Return the [X, Y] coordinate for the center point of the cell that contains the specified text.  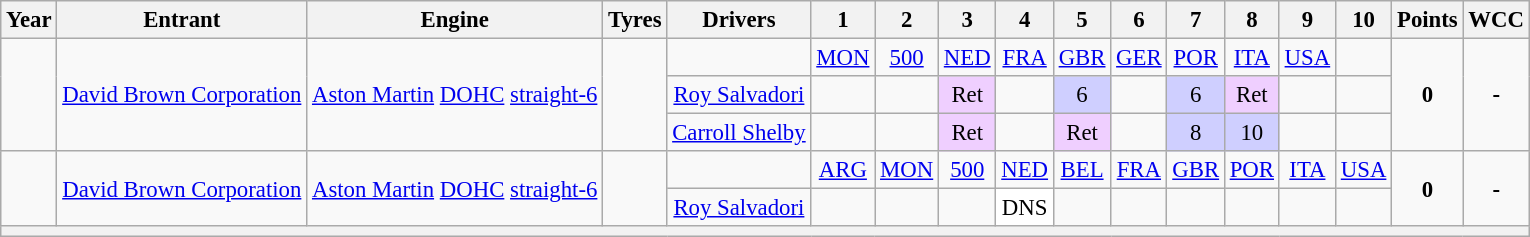
4 [1024, 20]
7 [1196, 20]
2 [907, 20]
Carroll Shelby [739, 133]
BEL [1082, 170]
DNS [1024, 208]
Entrant [182, 20]
WCC [1496, 20]
1 [843, 20]
Engine [455, 20]
GER [1139, 58]
Points [1428, 20]
Drivers [739, 20]
5 [1082, 20]
Year [29, 20]
9 [1307, 20]
3 [968, 20]
Tyres [635, 20]
ARG [843, 170]
